Locate the cell with the specified text and output its (X, Y) center coordinate. 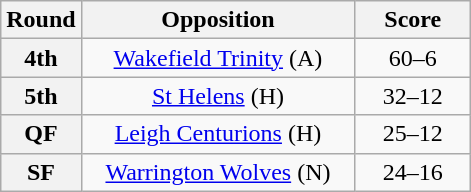
Opposition (218, 20)
25–12 (413, 134)
4th (41, 58)
60–6 (413, 58)
Round (41, 20)
QF (41, 134)
Wakefield Trinity (A) (218, 58)
St Helens (H) (218, 96)
24–16 (413, 172)
Warrington Wolves (N) (218, 172)
Score (413, 20)
32–12 (413, 96)
Leigh Centurions (H) (218, 134)
SF (41, 172)
5th (41, 96)
